Find where the given text appears and provide that cell's center as [X, Y] coordinate. 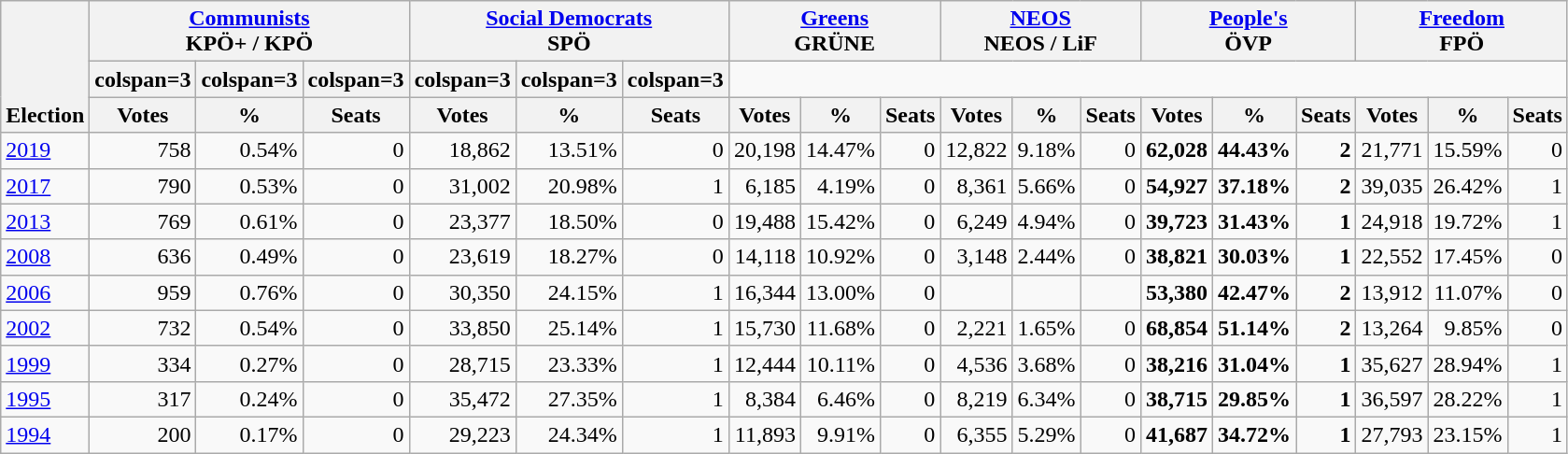
636 [143, 257]
24.15% [569, 292]
23.33% [569, 363]
3,148 [977, 257]
39,035 [1391, 186]
13.51% [569, 150]
0.61% [249, 221]
25.14% [569, 328]
53,380 [1177, 292]
0.76% [249, 292]
29,223 [462, 434]
20.98% [569, 186]
10.11% [841, 363]
1994 [45, 434]
Election [45, 67]
18.27% [569, 257]
2013 [45, 221]
26.42% [1468, 186]
6.34% [1046, 399]
11.68% [841, 328]
769 [143, 221]
FreedomFPÖ [1462, 32]
4.19% [841, 186]
44.43% [1253, 150]
30,350 [462, 292]
0.27% [249, 363]
35,472 [462, 399]
20,198 [764, 150]
28.22% [1468, 399]
51.14% [1253, 328]
4.94% [1046, 221]
NEOSNEOS / LiF [1040, 32]
2006 [45, 292]
41,687 [1177, 434]
8,384 [764, 399]
Social DemocratsSPÖ [569, 32]
68,854 [1177, 328]
13,912 [1391, 292]
2.44% [1046, 257]
732 [143, 328]
17.45% [1468, 257]
24.34% [569, 434]
9.85% [1468, 328]
317 [143, 399]
62,028 [1177, 150]
27,793 [1391, 434]
0.49% [249, 257]
27.35% [569, 399]
15,730 [764, 328]
1995 [45, 399]
23,619 [462, 257]
15.59% [1468, 150]
8,219 [977, 399]
31.43% [1253, 221]
38,821 [1177, 257]
18,862 [462, 150]
19.72% [1468, 221]
31.04% [1253, 363]
9.91% [841, 434]
42.47% [1253, 292]
2002 [45, 328]
6,185 [764, 186]
1.65% [1046, 328]
6.46% [841, 399]
28.94% [1468, 363]
334 [143, 363]
15.42% [841, 221]
13,264 [1391, 328]
54,927 [1177, 186]
959 [143, 292]
13.00% [841, 292]
19,488 [764, 221]
0.53% [249, 186]
2,221 [977, 328]
1999 [45, 363]
34.72% [1253, 434]
2008 [45, 257]
33,850 [462, 328]
28,715 [462, 363]
0.17% [249, 434]
23.15% [1468, 434]
10.92% [841, 257]
790 [143, 186]
23,377 [462, 221]
9.18% [1046, 150]
12,444 [764, 363]
14.47% [841, 150]
200 [143, 434]
5.29% [1046, 434]
5.66% [1046, 186]
31,002 [462, 186]
11,893 [764, 434]
22,552 [1391, 257]
8,361 [977, 186]
36,597 [1391, 399]
2019 [45, 150]
39,723 [1177, 221]
6,249 [977, 221]
0.24% [249, 399]
29.85% [1253, 399]
People'sÖVP [1248, 32]
4,536 [977, 363]
6,355 [977, 434]
35,627 [1391, 363]
3.68% [1046, 363]
24,918 [1391, 221]
12,822 [977, 150]
CommunistsKPÖ+ / KPÖ [249, 32]
37.18% [1253, 186]
38,715 [1177, 399]
21,771 [1391, 150]
GreensGRÜNE [835, 32]
38,216 [1177, 363]
18.50% [569, 221]
11.07% [1468, 292]
30.03% [1253, 257]
14,118 [764, 257]
16,344 [764, 292]
2017 [45, 186]
758 [143, 150]
